From the cell containing the given text, extract its center point as [x, y] coordinate. 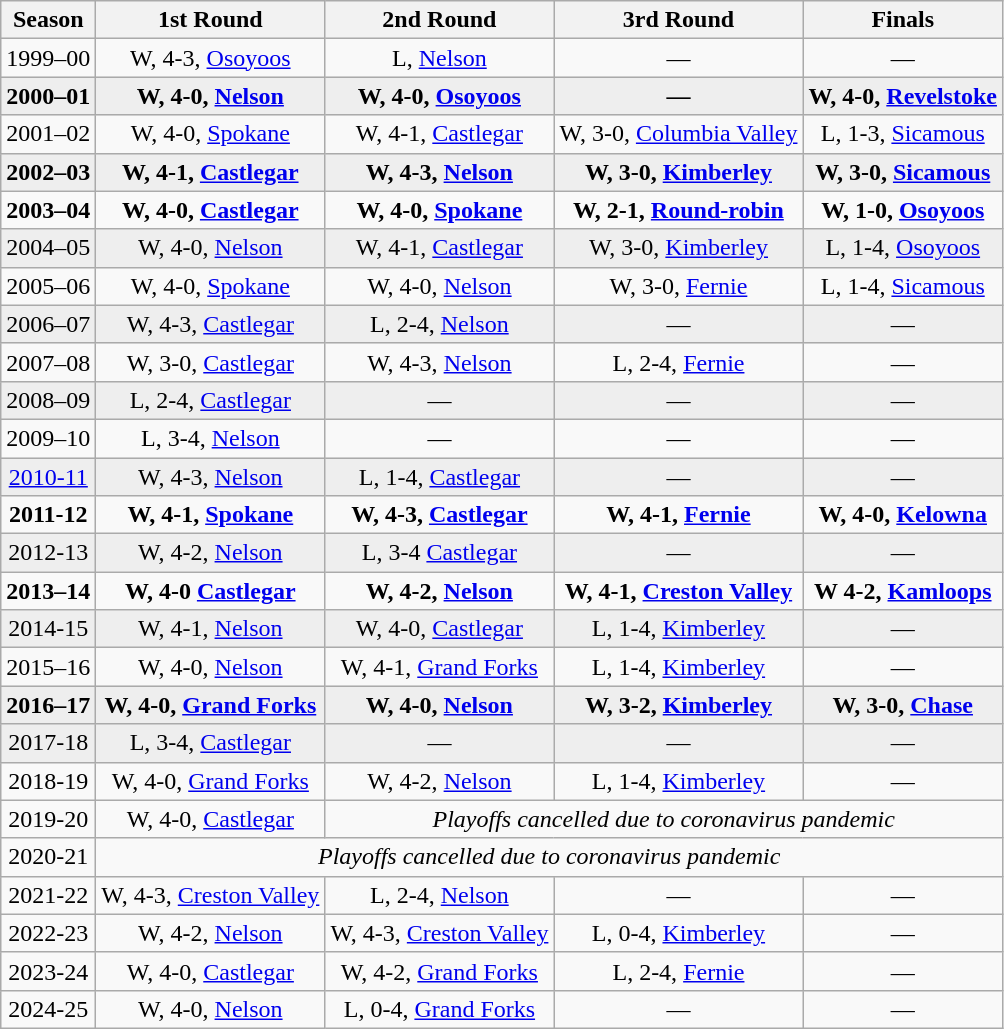
W, 2-1, Round-robin [678, 210]
2021-22 [48, 895]
2012-13 [48, 553]
2017-18 [48, 743]
2015–16 [48, 667]
2009–10 [48, 438]
2003–04 [48, 210]
L, 3-4, Nelson [210, 438]
L, 3-4 Castlegar [440, 553]
2002–03 [48, 172]
W, 4-0 Castlegar [210, 591]
2014-15 [48, 629]
W, 3-0, Fernie [678, 286]
2023-24 [48, 971]
W, 4-1, Fernie [678, 515]
1999–00 [48, 58]
2006–07 [48, 324]
W, 3-0, Sicamous [903, 172]
2019-20 [48, 819]
2013–14 [48, 591]
2011-12 [48, 515]
L, 0-4, Kimberley [678, 933]
W, 1-0, Osoyoos [903, 210]
L, Nelson [440, 58]
Finals [903, 20]
L, 1-4, Castlegar [440, 477]
2008–09 [48, 400]
2001–02 [48, 134]
W, 4-1, Spokane [210, 515]
2018-19 [48, 781]
W, 3-0, Columbia Valley [678, 134]
Season [48, 20]
2010-11 [48, 477]
3rd Round [678, 20]
2000–01 [48, 96]
L, 2-4, Castlegar [210, 400]
W, 4-0, Revelstoke [903, 96]
2007–08 [48, 362]
2005–06 [48, 286]
L, 3-4, Castlegar [210, 743]
L, 1-4, Osoyoos [903, 248]
L, 1-3, Sicamous [903, 134]
2020-21 [48, 857]
W, 3-0, Chase [903, 705]
L, 1-4, Sicamous [903, 286]
W 4-2, Kamloops [903, 591]
W, 4-1, Grand Forks [440, 667]
W, 4-3, Osoyoos [210, 58]
2024-25 [48, 1009]
2022-23 [48, 933]
W, 4-1, Nelson [210, 629]
W, 4-0, Kelowna [903, 515]
2nd Round [440, 20]
1st Round [210, 20]
2004–05 [48, 248]
W, 4-0, Osoyoos [440, 96]
W, 3-2, Kimberley [678, 705]
W, 4-2, Grand Forks [440, 971]
L, 0-4, Grand Forks [440, 1009]
2016–17 [48, 705]
W, 3-0, Castlegar [210, 362]
W, 4-1, Creston Valley [678, 591]
